For the text-containing cell, return its midpoint in (x, y) coordinate format. 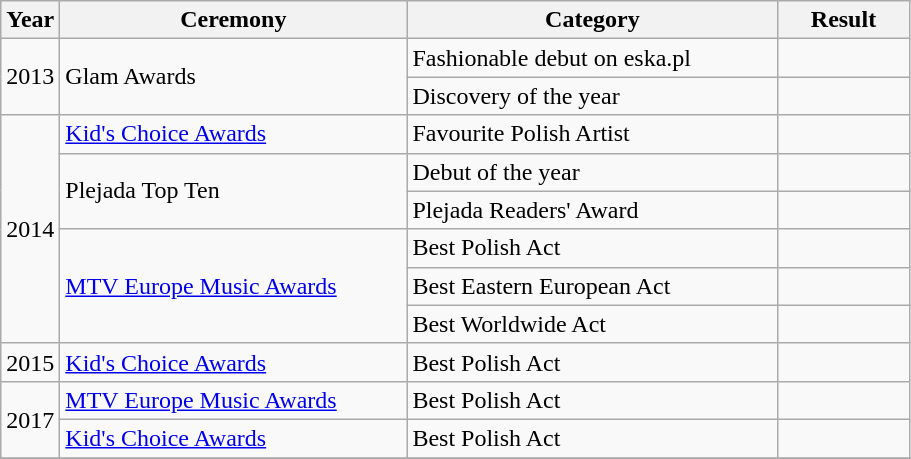
Ceremony (234, 20)
2013 (30, 77)
Year (30, 20)
Best Eastern European Act (592, 286)
2015 (30, 362)
Debut of the year (592, 172)
Result (844, 20)
Favourite Polish Artist (592, 134)
2017 (30, 419)
2014 (30, 229)
Plejada Top Ten (234, 191)
Plejada Readers' Award (592, 210)
Best Worldwide Act (592, 324)
Discovery of the year (592, 96)
Fashionable debut on eska.pl (592, 58)
Category (592, 20)
Glam Awards (234, 77)
